Find where the given text appears and provide that cell's center as (x, y) coordinate. 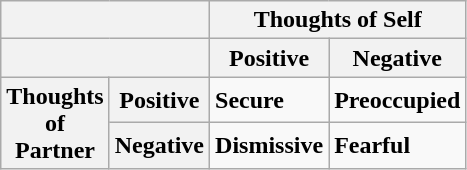
Fearful (398, 146)
Secure (270, 100)
ThoughtsofPartner (55, 123)
Thoughts of Self (338, 20)
Dismissive (270, 146)
Preoccupied (398, 100)
